Output the (X, Y) coordinate of the center of the cell containing the given text.  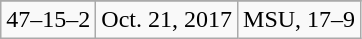
Oct. 21, 2017 (167, 20)
47–15–2 (48, 20)
MSU, 17–9 (300, 20)
